Capture the cell that displays the provided text and extract its [X, Y] central coordinate. 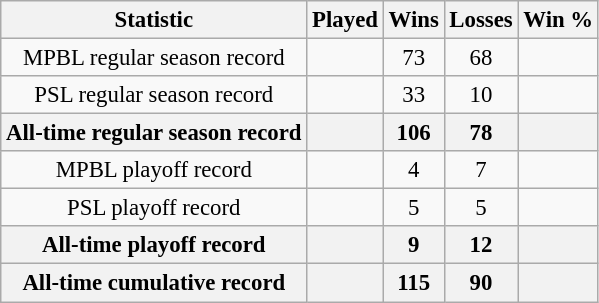
12 [481, 245]
33 [414, 95]
PSL regular season record [154, 95]
10 [481, 95]
Losses [481, 20]
73 [414, 58]
Win % [558, 20]
MPBL playoff record [154, 170]
4 [414, 170]
7 [481, 170]
68 [481, 58]
90 [481, 283]
78 [481, 133]
Wins [414, 20]
All-time regular season record [154, 133]
9 [414, 245]
106 [414, 133]
Statistic [154, 20]
MPBL regular season record [154, 58]
Played [345, 20]
115 [414, 283]
PSL playoff record [154, 208]
All-time cumulative record [154, 283]
All-time playoff record [154, 245]
